Extract the [x, y] coordinate from the center of the cell holding the provided text.  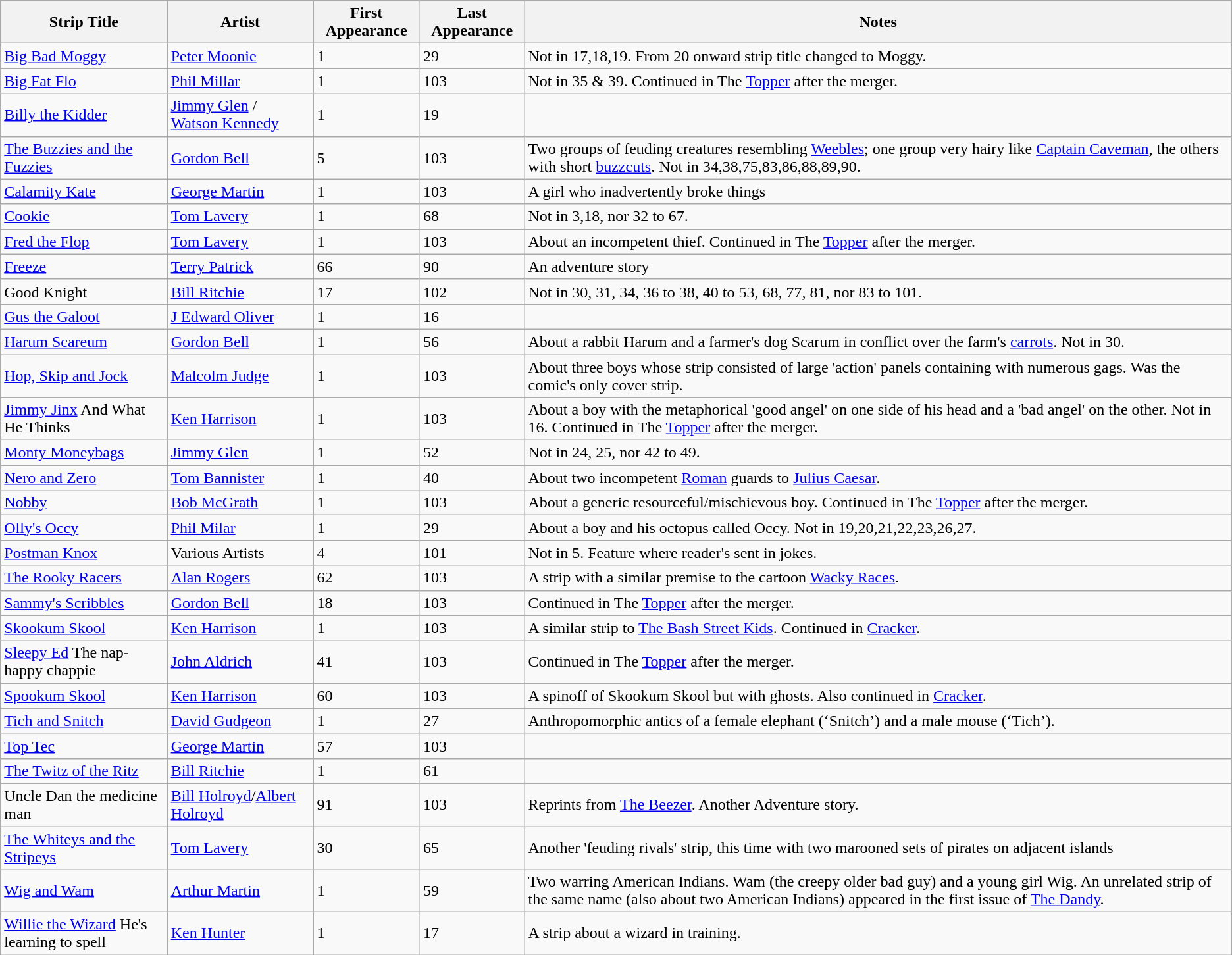
About a generic resourceful/mischievous boy. Continued in The Topper after the merger. [878, 503]
Anthropomorphic antics of a female elephant (‘Snitch’) and a male mouse (‘Tich’). [878, 721]
Nero and Zero [84, 478]
65 [472, 848]
A spinoff of Skookum Skool but with ghosts. Also continued in Cracker. [878, 696]
Not in 24, 25, nor 42 to 49. [878, 453]
59 [472, 891]
Jimmy Glen [240, 453]
41 [367, 662]
4 [367, 553]
90 [472, 267]
Not in 30, 31, 34, 36 to 38, 40 to 53, 68, 77, 81, nor 83 to 101. [878, 292]
About three boys whose strip consisted of large 'action' panels containing with numerous gags. Was the comic's only cover strip. [878, 375]
5 [367, 158]
60 [367, 696]
A similar strip to The Bash Street Kids. Continued in Cracker. [878, 628]
Sleepy Ed The nap-happy chappie [84, 662]
Uncle Dan the medicine man [84, 804]
61 [472, 771]
Fred the Flop [84, 242]
18 [367, 603]
Nobby [84, 503]
A girl who inadvertently broke things [878, 192]
About a boy and his octopus called Occy. Not in 19,20,21,22,23,26,27. [878, 528]
Calamity Kate [84, 192]
Monty Moneybags [84, 453]
An adventure story [878, 267]
Phil Milar [240, 528]
Hop, Skip and Jock [84, 375]
David Gudgeon [240, 721]
The Buzzies and the Fuzzies [84, 158]
56 [472, 342]
Skookum Skool [84, 628]
Arthur Martin [240, 891]
The Rooky Racers [84, 578]
Peter Moonie [240, 56]
Gus the Galoot [84, 317]
Jimmy Jinx And What He Thinks [84, 419]
Top Tec [84, 746]
Bob McGrath [240, 503]
68 [472, 217]
Last Appearance [472, 22]
Not in 35 & 39. Continued in The Topper after the merger. [878, 81]
16 [472, 317]
19 [472, 115]
Good Knight [84, 292]
Ken Hunter [240, 933]
Willie the Wizard He's learning to spell [84, 933]
First Appearance [367, 22]
30 [367, 848]
62 [367, 578]
John Aldrich [240, 662]
52 [472, 453]
Various Artists [240, 553]
Freeze [84, 267]
A strip with a similar premise to the cartoon Wacky Races. [878, 578]
Notes [878, 22]
101 [472, 553]
The Twitz of the Ritz [84, 771]
About an incompetent thief. Continued in The Topper after the merger. [878, 242]
About a rabbit Harum and a farmer's dog Scarum in conflict over the farm's carrots. Not in 30. [878, 342]
Big Fat Flo [84, 81]
Harum Scareum [84, 342]
A strip about a wizard in training. [878, 933]
Not in 3,18, nor 32 to 67. [878, 217]
Phil Millar [240, 81]
102 [472, 292]
Billy the Kidder [84, 115]
Terry Patrick [240, 267]
Not in 17,18,19. From 20 onward strip title changed to Moggy. [878, 56]
Strip Title [84, 22]
Malcolm Judge [240, 375]
Alan Rogers [240, 578]
Postman Knox [84, 553]
Olly's Occy [84, 528]
57 [367, 746]
J Edward Oliver [240, 317]
91 [367, 804]
Artist [240, 22]
Reprints from The Beezer. Another Adventure story. [878, 804]
Wig and Wam [84, 891]
Not in 5. Feature where reader's sent in jokes. [878, 553]
Spookum Skool [84, 696]
Bill Holroyd/Albert Holroyd [240, 804]
Tich and Snitch [84, 721]
The Whiteys and the Stripeys [84, 848]
Big Bad Moggy [84, 56]
27 [472, 721]
Sammy's Scribbles [84, 603]
About two incompetent Roman guards to Julius Caesar. [878, 478]
66 [367, 267]
Tom Bannister [240, 478]
Cookie [84, 217]
Jimmy Glen /Watson Kennedy [240, 115]
40 [472, 478]
Another 'feuding rivals' strip, this time with two marooned sets of pirates on adjacent islands [878, 848]
